Pinpoint the cell where the given text exists, returning its [x, y] midpoint coordinate. 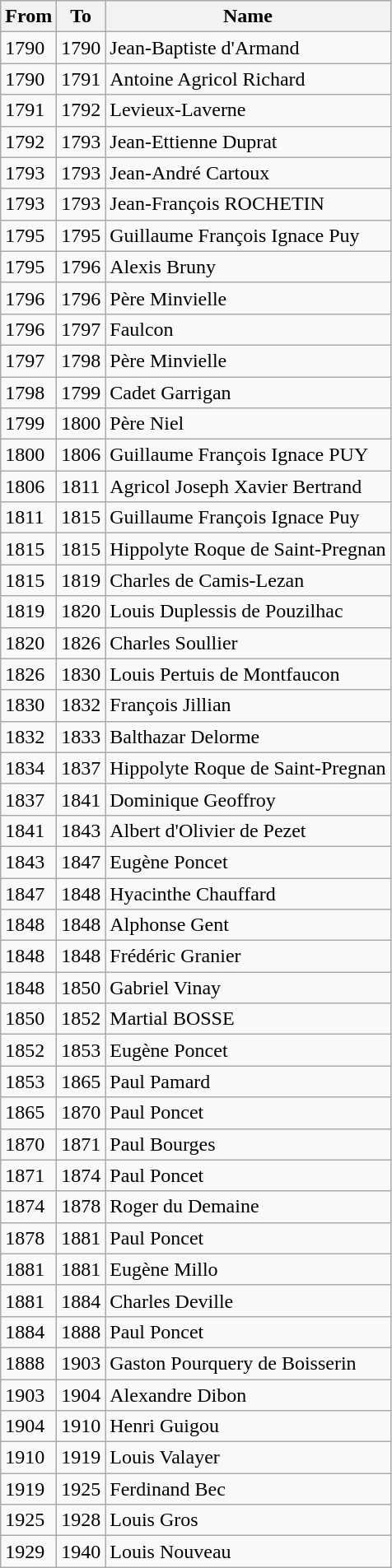
Père Niel [248, 424]
From [29, 16]
Alexis Bruny [248, 267]
Frédéric Granier [248, 956]
Paul Bourges [248, 1144]
Louis Valayer [248, 1458]
Faulcon [248, 329]
Jean-François ROCHETIN [248, 204]
Cadet Garrigan [248, 393]
Charles Soullier [248, 643]
Albert d'Olivier de Pezet [248, 831]
Louis Duplessis de Pouzilhac [248, 612]
Louis Nouveau [248, 1552]
Balthazar Delorme [248, 737]
1833 [81, 737]
Gaston Pourquery de Boisserin [248, 1363]
Hyacinthe Chauffard [248, 893]
Charles de Camis-Lezan [248, 580]
Jean-Ettienne Duprat [248, 142]
Name [248, 16]
Jean-André Cartoux [248, 173]
1940 [81, 1552]
Paul Pamard [248, 1082]
Louis Gros [248, 1520]
1834 [29, 768]
Alphonse Gent [248, 925]
Jean-Baptiste d'Armand [248, 48]
Gabriel Vinay [248, 988]
Henri Guigou [248, 1426]
To [81, 16]
Agricol Joseph Xavier Bertrand [248, 486]
Antoine Agricol Richard [248, 79]
François Jillian [248, 705]
1929 [29, 1552]
Dominique Geoffroy [248, 799]
Roger du Demaine [248, 1207]
Martial BOSSE [248, 1019]
Alexandre Dibon [248, 1395]
1928 [81, 1520]
Louis Pertuis de Montfaucon [248, 674]
Levieux-Laverne [248, 110]
Eugène Millo [248, 1269]
Charles Deville [248, 1300]
Guillaume François Ignace PUY [248, 455]
Ferdinand Bec [248, 1489]
